Capture the cell that displays the provided text and extract its (X, Y) central coordinate. 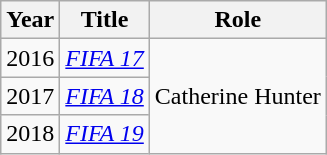
FIFA 18 (105, 96)
2018 (30, 134)
FIFA 17 (105, 58)
FIFA 19 (105, 134)
Role (238, 20)
Year (30, 20)
Title (105, 20)
2016 (30, 58)
Catherine Hunter (238, 96)
2017 (30, 96)
